Detect which cell encompasses the target text, then output its (X, Y) center coordinate. 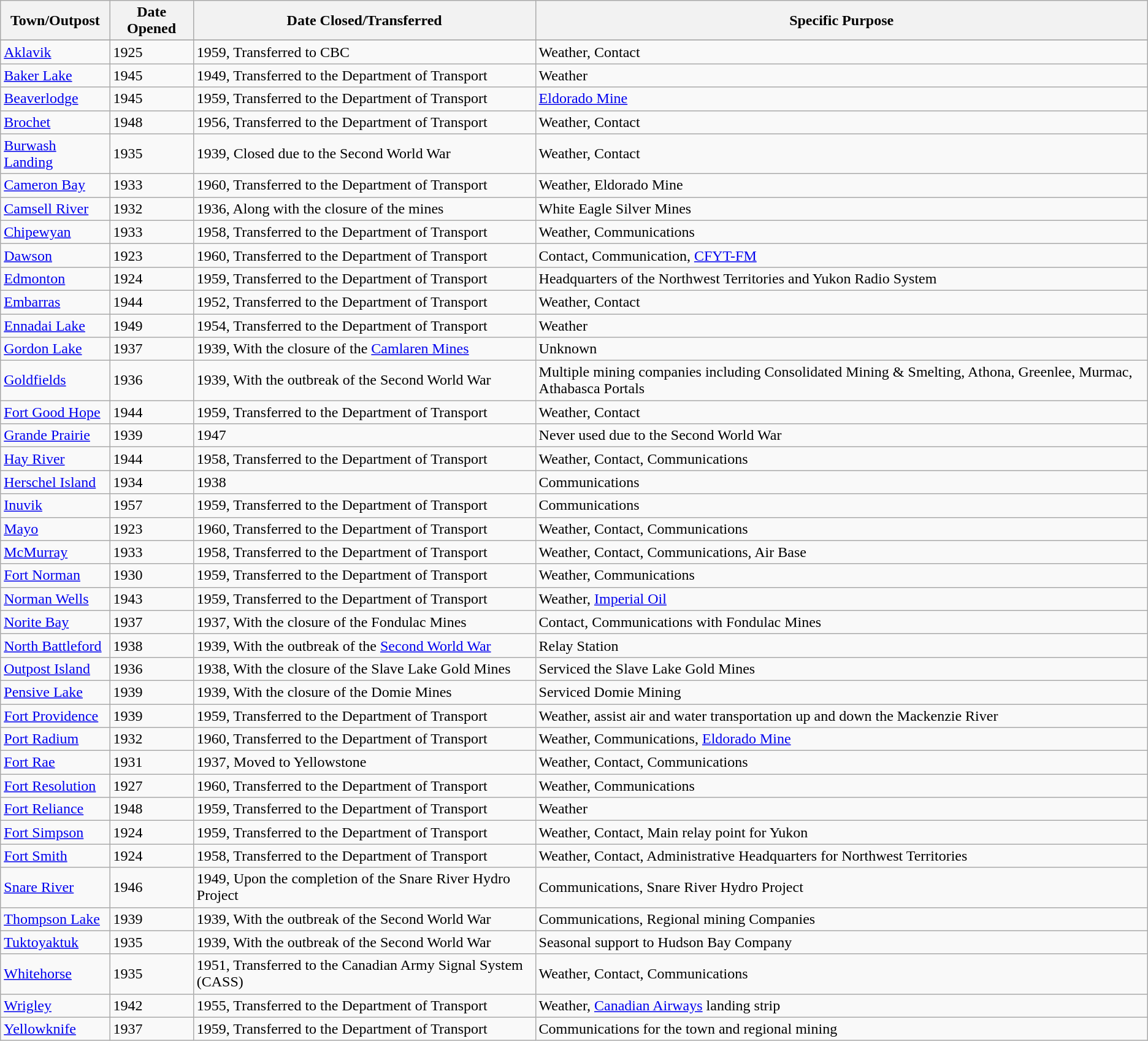
Norite Bay (55, 622)
Grande Prairie (55, 436)
Headquarters of the Northwest Territories and Yukon Radio System (841, 278)
Weather, Communications, Eldorado Mine (841, 739)
Fort Smith (55, 856)
Mayo (55, 529)
Ennadai Lake (55, 326)
Edmonton (55, 278)
Thompson Lake (55, 919)
Camsell River (55, 209)
1939, Closed due to the Second World War (364, 153)
1949 (151, 326)
Never used due to the Second World War (841, 436)
Date Closed/Transferred (364, 21)
Fort Providence (55, 716)
1934 (151, 482)
Beaverlodge (55, 99)
1955, Transferred to the Department of Transport (364, 1005)
1937, Moved to Yellowstone (364, 763)
1927 (151, 786)
1949, Upon the completion of the Snare River Hydro Project (364, 887)
1946 (151, 887)
1947 (364, 436)
1939, With the closure of the Camlaren Mines (364, 349)
1942 (151, 1005)
Weather, Contact, Main relay point for Yukon (841, 832)
Fort Reliance (55, 809)
Weather, assist air and water transportation up and down the Mackenzie River (841, 716)
1930 (151, 575)
Communications, Snare River Hydro Project (841, 887)
1939, With the closure of the Domie Mines (364, 692)
Embarras (55, 302)
Serviced Domie Mining (841, 692)
Weather, Imperial Oil (841, 599)
Whitehorse (55, 974)
1937, With the closure of the Fondulac Mines (364, 622)
Snare River (55, 887)
Fort Good Hope (55, 412)
Relay Station (841, 645)
Goldfields (55, 380)
Herschel Island (55, 482)
Town/Outpost (55, 21)
North Battleford (55, 645)
Hay River (55, 459)
1936, Along with the closure of the mines (364, 209)
Seasonal support to Hudson Bay Company (841, 942)
Fort Norman (55, 575)
Weather, Canadian Airways landing strip (841, 1005)
White Eagle Silver Mines (841, 209)
Contact, Communication, CFYT-FM (841, 255)
Fort Rae (55, 763)
Outpost Island (55, 669)
Contact, Communications with Fondulac Mines (841, 622)
1952, Transferred to the Department of Transport (364, 302)
Tuktoyaktuk (55, 942)
Date Opened (151, 21)
1951, Transferred to the Canadian Army Signal System (CASS) (364, 974)
Baker Lake (55, 75)
Eldorado Mine (841, 99)
Communications for the town and regional mining (841, 1029)
1959, Transferred to CBC (364, 52)
Fort Resolution (55, 786)
McMurray (55, 552)
1931 (151, 763)
Unknown (841, 349)
Communications, Regional mining Companies (841, 919)
Specific Purpose (841, 21)
1925 (151, 52)
1954, Transferred to the Department of Transport (364, 326)
Norman Wells (55, 599)
Chipewyan (55, 232)
Multiple mining companies including Consolidated Mining & Smelting, Athona, Greenlee, Murmac, Athabasca Portals (841, 380)
Inuvik (55, 505)
Dawson (55, 255)
Fort Simpson (55, 832)
Pensive Lake (55, 692)
Cameron Bay (55, 185)
1949, Transferred to the Department of Transport (364, 75)
Serviced the Slave Lake Gold Mines (841, 669)
Burwash Landing (55, 153)
Gordon Lake (55, 349)
Port Radium (55, 739)
1957 (151, 505)
1956, Transferred to the Department of Transport (364, 122)
1943 (151, 599)
Weather, Contact, Administrative Headquarters for Northwest Territories (841, 856)
Yellowknife (55, 1029)
Aklavik (55, 52)
Weather, Contact, Communications, Air Base (841, 552)
Weather, Eldorado Mine (841, 185)
Brochet (55, 122)
Wrigley (55, 1005)
1938, With the closure of the Slave Lake Gold Mines (364, 669)
